Return the (X, Y) coordinate for the center point of the cell that contains the specified text.  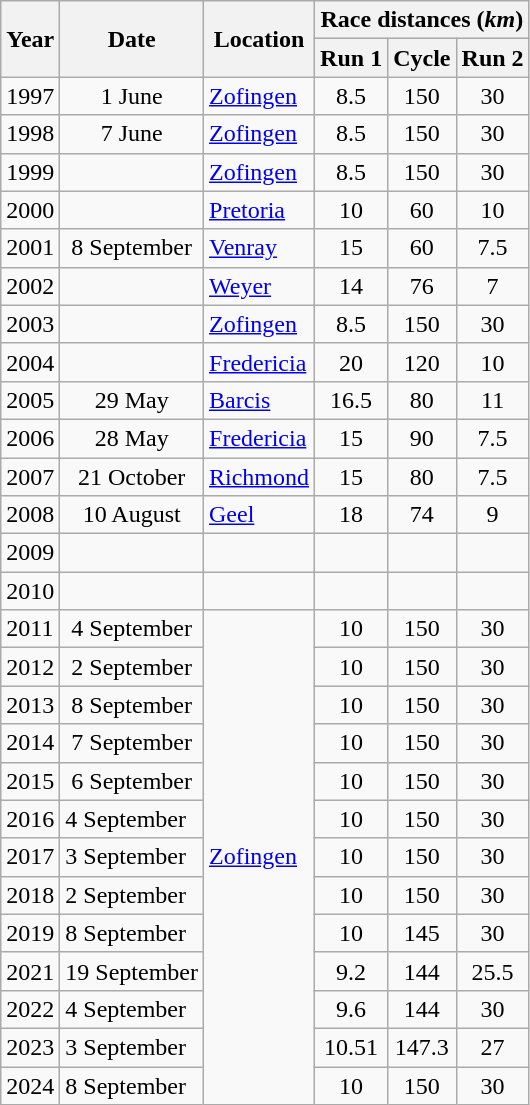
2010 (30, 591)
Location (260, 39)
2007 (30, 477)
6 September (132, 781)
2013 (30, 705)
18 (352, 515)
Year (30, 39)
Venray (260, 248)
2009 (30, 553)
Richmond (260, 477)
2021 (30, 971)
2001 (30, 248)
Pretoria (260, 210)
10 August (132, 515)
2002 (30, 286)
Run 2 (492, 58)
25.5 (492, 971)
2024 (30, 1085)
76 (422, 286)
7 (492, 286)
2012 (30, 667)
27 (492, 1047)
Geel (260, 515)
14 (352, 286)
19 September (132, 971)
147.3 (422, 1047)
2016 (30, 819)
2019 (30, 933)
20 (352, 362)
2011 (30, 629)
2006 (30, 438)
1998 (30, 134)
9.2 (352, 971)
Weyer (260, 286)
2005 (30, 400)
145 (422, 933)
9.6 (352, 1009)
28 May (132, 438)
2008 (30, 515)
Run 1 (352, 58)
2018 (30, 895)
90 (422, 438)
1 June (132, 96)
7 June (132, 134)
7 September (132, 743)
Barcis (260, 400)
Race distances (km) (422, 20)
2000 (30, 210)
2017 (30, 857)
2003 (30, 324)
16.5 (352, 400)
29 May (132, 400)
74 (422, 515)
2014 (30, 743)
11 (492, 400)
10.51 (352, 1047)
1999 (30, 172)
2023 (30, 1047)
2022 (30, 1009)
Date (132, 39)
2004 (30, 362)
Cycle (422, 58)
9 (492, 515)
120 (422, 362)
21 October (132, 477)
1997 (30, 96)
2015 (30, 781)
